Return [X, Y] of the center of cell containing provided text 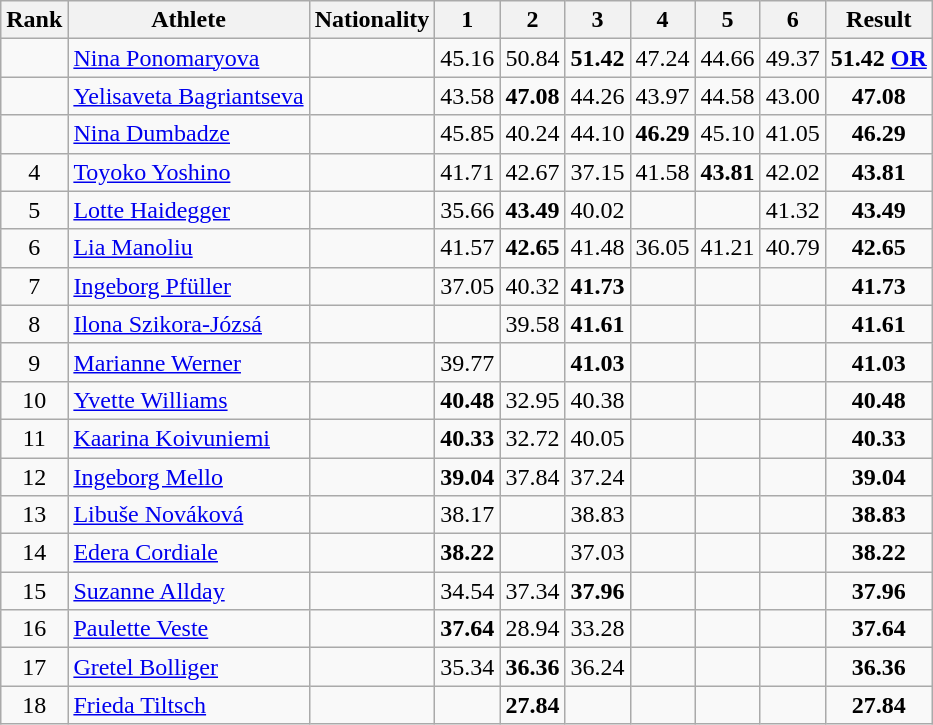
37.84 [532, 477]
43.97 [662, 96]
Paulette Veste [188, 629]
3 [598, 20]
44.58 [728, 96]
2 [532, 20]
Nina Ponomaryova [188, 58]
Suzanne Allday [188, 591]
41.32 [792, 210]
Result [878, 20]
47.24 [662, 58]
45.10 [728, 134]
45.16 [468, 58]
Marianne Werner [188, 362]
Gretel Bolliger [188, 667]
32.72 [532, 438]
18 [34, 705]
41.21 [728, 248]
41.57 [468, 248]
36.24 [598, 667]
36.05 [662, 248]
9 [34, 362]
13 [34, 515]
15 [34, 591]
Yvette Williams [188, 400]
40.05 [598, 438]
Lia Manoliu [188, 248]
42.02 [792, 172]
Lotte Haidegger [188, 210]
41.58 [662, 172]
Ingeborg Mello [188, 477]
Frieda Tiltsch [188, 705]
16 [34, 629]
40.32 [532, 286]
12 [34, 477]
45.85 [468, 134]
43.58 [468, 96]
37.03 [598, 553]
14 [34, 553]
51.42 OR [878, 58]
40.38 [598, 400]
44.10 [598, 134]
Ilona Szikora-Józsá [188, 324]
44.66 [728, 58]
34.54 [468, 591]
44.26 [598, 96]
8 [34, 324]
37.24 [598, 477]
10 [34, 400]
39.58 [532, 324]
35.34 [468, 667]
43.00 [792, 96]
41.48 [598, 248]
28.94 [532, 629]
37.34 [532, 591]
Yelisaveta Bagriantseva [188, 96]
11 [34, 438]
Edera Cordiale [188, 553]
17 [34, 667]
49.37 [792, 58]
1 [468, 20]
40.79 [792, 248]
42.67 [532, 172]
Nina Dumbadze [188, 134]
37.05 [468, 286]
32.95 [532, 400]
7 [34, 286]
37.15 [598, 172]
50.84 [532, 58]
41.05 [792, 134]
40.24 [532, 134]
Libuše Nováková [188, 515]
Ingeborg Pfüller [188, 286]
51.42 [598, 58]
Toyoko Yoshino [188, 172]
40.02 [598, 210]
38.17 [468, 515]
Kaarina Koivuniemi [188, 438]
Nationality [372, 20]
Rank [34, 20]
39.77 [468, 362]
41.71 [468, 172]
35.66 [468, 210]
33.28 [598, 629]
Athlete [188, 20]
